Detect which cell encompasses the target text, then output its [x, y] center coordinate. 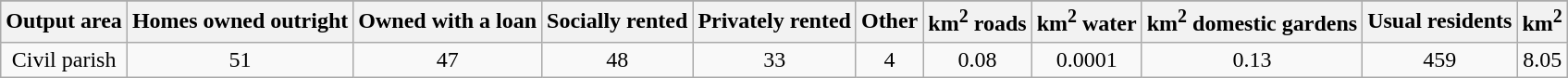
4 [889, 59]
Other [889, 22]
Privately rented [775, 22]
km2 roads [977, 22]
Output area [65, 22]
0.08 [977, 59]
47 [448, 59]
51 [240, 59]
48 [618, 59]
Homes owned outright [240, 22]
km2 [1542, 22]
Owned with a loan [448, 22]
km2 domestic gardens [1252, 22]
8.05 [1542, 59]
Usual residents [1439, 22]
33 [775, 59]
Socially rented [618, 22]
km2 water [1086, 22]
459 [1439, 59]
Civil parish [65, 59]
0.13 [1252, 59]
0.0001 [1086, 59]
